Pinpoint the cell where the given text exists, returning its (X, Y) midpoint coordinate. 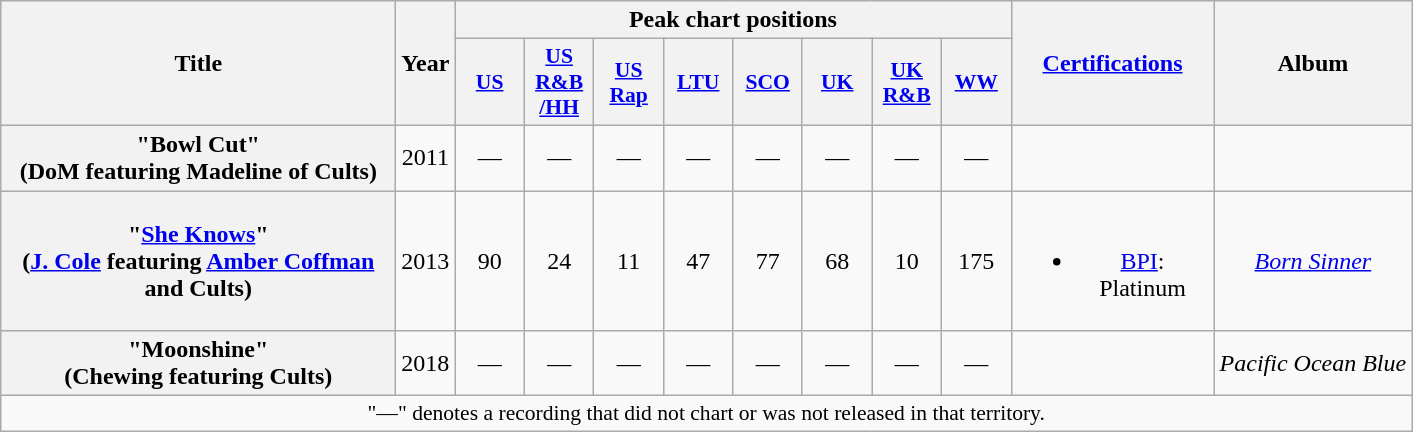
"Moonshine"(Chewing featuring Cults) (198, 364)
77 (768, 260)
Born Sinner (1313, 260)
Pacific Ocean Blue (1313, 364)
SCO (768, 82)
LTU (698, 82)
Title (198, 64)
2018 (426, 364)
2013 (426, 260)
Year (426, 64)
47 (698, 260)
BPI: Platinum (1112, 260)
"Bowl Cut"(DoM featuring Madeline of Cults) (198, 158)
"She Knows"(J. Cole featuring Amber Coffman and Cults) (198, 260)
10 (907, 260)
Album (1313, 64)
WW (976, 82)
Peak chart positions (733, 20)
UK (837, 82)
175 (976, 260)
2011 (426, 158)
UKR&B (907, 82)
11 (629, 260)
USR&B/HH (559, 82)
USRap (629, 82)
Certifications (1112, 64)
68 (837, 260)
"—" denotes a recording that did not chart or was not released in that territory. (706, 414)
90 (490, 260)
24 (559, 260)
US (490, 82)
